Find where the given text appears and provide that cell's center as [x, y] coordinate. 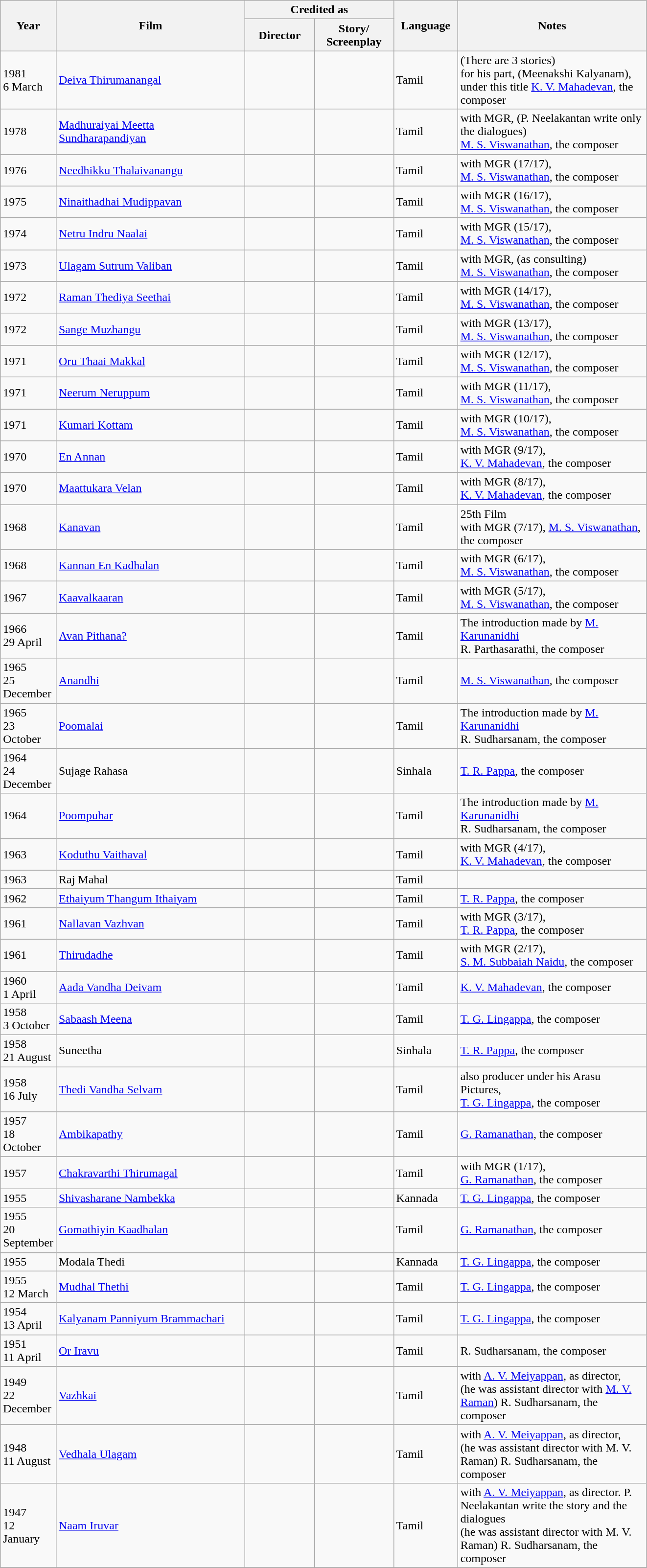
1975 [28, 202]
Kanavan [150, 527]
Sujage Rahasa [150, 771]
Anandhi [150, 681]
195520 September [28, 1230]
Needhikku Thalaivanangu [150, 170]
Modala Thedi [150, 1262]
195512 March [28, 1287]
Koduthu Vaithaval [150, 854]
Ambikapathy [150, 1134]
Notes [552, 25]
194712 January [28, 1525]
with MGR, (P. Neelakantan write only the dialogues)M. S. Viswanathan, the composer [552, 132]
196424 December [28, 771]
Ulagam Sutrum Valiban [150, 265]
Raj Mahal [150, 879]
Madhuraiyai Meetta Sundharapandiyan [150, 132]
with MGR (16/17),M. S. Viswanathan, the composer [552, 202]
Director [280, 35]
K. V. Mahadevan, the composer [552, 987]
Thedi Vandha Selvam [150, 1089]
with MGR (17/17),M. S. Viswanathan, the composer [552, 170]
195718 October [28, 1134]
with MGR (2/17),S. M. Subbaiah Naidu, the composer [552, 955]
Kumari Kottam [150, 425]
Suneetha [150, 1051]
En Annan [150, 457]
Netru Indru Naalai [150, 234]
Vazhkai [150, 1396]
194811 August [28, 1453]
1974 [28, 234]
Avan Pithana? [150, 636]
Vedhala Ulagam [150, 1453]
Naam Iruvar [150, 1525]
195413 April [28, 1318]
Kaavalkaaran [150, 597]
1957 [28, 1173]
196523 October [28, 726]
Ethaiyum Thangum Ithaiyam [150, 898]
195816 July [28, 1089]
with MGR (14/17),M. S. Viswanathan, the composer [552, 298]
19601 April [28, 987]
Year [28, 25]
Or Iravu [150, 1351]
Ninaithadhai Mudippavan [150, 202]
Story/ Screenplay [354, 35]
195111 April [28, 1351]
1967 [28, 597]
with MGR (10/17),M. S. Viswanathan, the composer [552, 425]
also producer under his Arasu Pictures,T. G. Lingappa, the composer [552, 1089]
(There are 3 stories)for his part, (Meenakshi Kalyanam), under this title K. V. Mahadevan, the composer [552, 80]
Film [150, 25]
1964 [28, 816]
19583 October [28, 1019]
with MGR (4/17),K. V. Mahadevan, the composer [552, 854]
The introduction made by M. KarunanidhiR. Parthasarathi, the composer [552, 636]
Kalyanam Panniyum Brammachari [150, 1318]
1978 [28, 132]
M. S. Viswanathan, the composer [552, 681]
1976 [28, 170]
Maattukara Velan [150, 488]
195821 August [28, 1051]
Chakravarthi Thirumagal [150, 1173]
with MGR (8/17),K. V. Mahadevan, the composer [552, 488]
1973 [28, 265]
with MGR (5/17),M. S. Viswanathan, the composer [552, 597]
25th Filmwith MGR (7/17), M. S. Viswanathan, the composer [552, 527]
196525 December [28, 681]
with MGR (1/17),G. Ramanathan, the composer [552, 1173]
Kannan En Kadhalan [150, 566]
with MGR, (as consulting)M. S. Viswanathan, the composer [552, 265]
Neerum Neruppum [150, 392]
R. Sudharsanam, the composer [552, 1351]
19816 March [28, 80]
194922 December [28, 1396]
with MGR (6/17),M. S. Viswanathan, the composer [552, 566]
Gomathiyin Kaadhalan [150, 1230]
with MGR (3/17),T. R. Pappa, the composer [552, 923]
Credited as [320, 10]
Poomalai [150, 726]
Poompuhar [150, 816]
Oru Thaai Makkal [150, 361]
Aada Vandha Deivam [150, 987]
with MGR (11/17),M. S. Viswanathan, the composer [552, 392]
with MGR (12/17),M. S. Viswanathan, the composer [552, 361]
Language [426, 25]
Thirudadhe [150, 955]
Raman Thediya Seethai [150, 298]
1962 [28, 898]
Nallavan Vazhvan [150, 923]
196629 April [28, 636]
with MGR (15/17),M. S. Viswanathan, the composer [552, 234]
Sabaash Meena [150, 1019]
Deiva Thirumanangal [150, 80]
Shivasharane Nambekka [150, 1198]
Sange Muzhangu [150, 329]
Mudhal Thethi [150, 1287]
with MGR (13/17),M. S. Viswanathan, the composer [552, 329]
with MGR (9/17),K. V. Mahadevan, the composer [552, 457]
